Capture the cell that displays the provided text and extract its (X, Y) central coordinate. 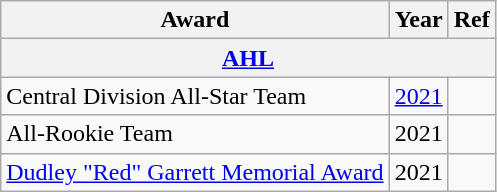
Dudley "Red" Garrett Memorial Award (195, 172)
Ref (472, 20)
Central Division All-Star Team (195, 96)
Year (418, 20)
Award (195, 20)
All-Rookie Team (195, 134)
AHL (248, 58)
